Detect which cell encompasses the target text, then output its (x, y) center coordinate. 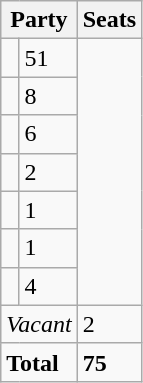
Party (39, 20)
51 (48, 58)
8 (48, 96)
Total (39, 362)
Vacant (39, 324)
75 (109, 362)
6 (48, 134)
4 (48, 286)
Seats (109, 20)
